Return (X, Y) of the center of cell containing provided text 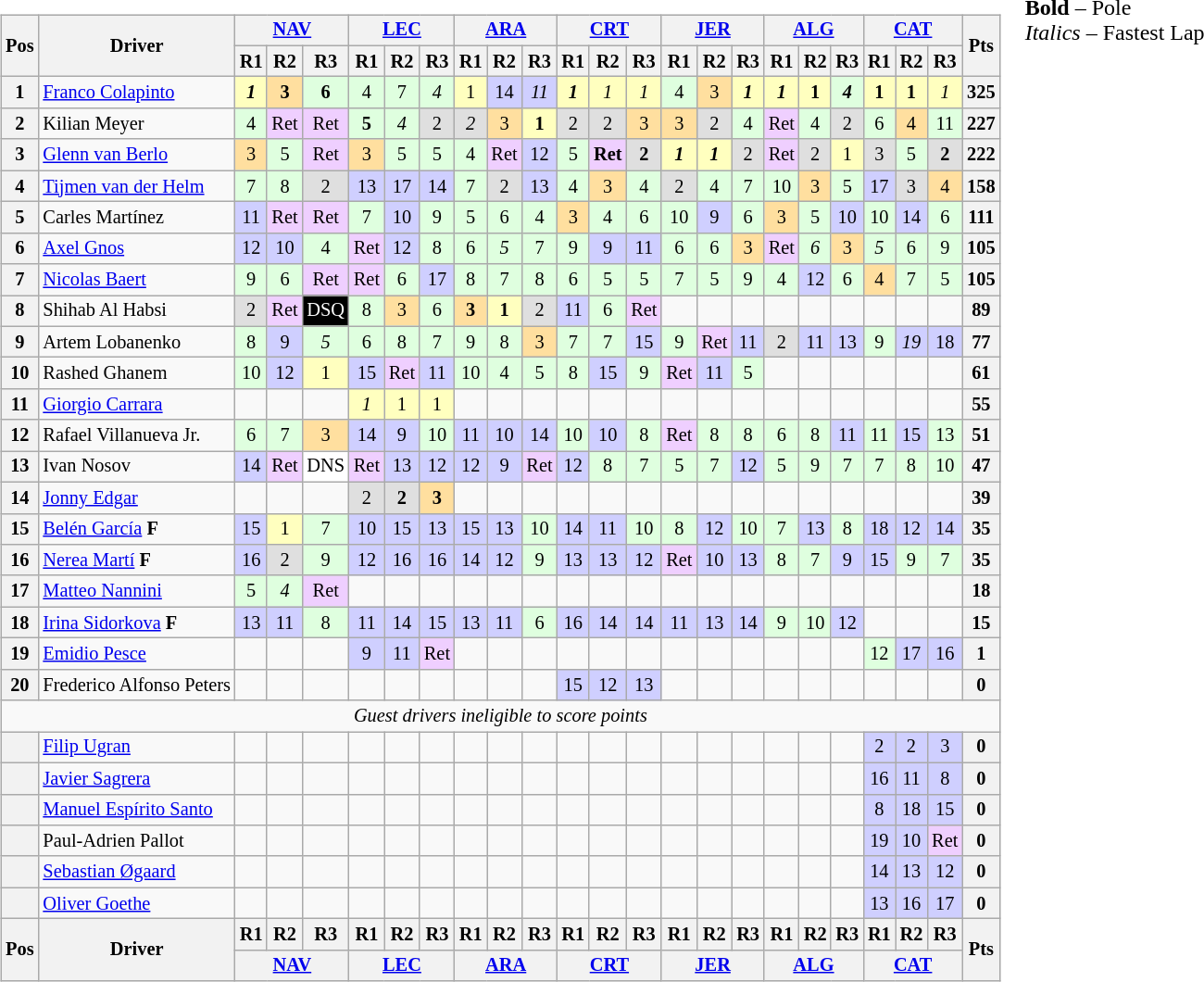
325 (981, 93)
Ivan Nosov (136, 467)
Manuel Espírito Santo (136, 810)
DSQ (325, 311)
158 (981, 186)
Filip Ugran (136, 748)
DNS (325, 467)
Kilian Meyer (136, 124)
Guest drivers ineligible to score points (500, 716)
Rashed Ghanem (136, 373)
Nerea Martí F (136, 560)
77 (981, 342)
20 (19, 685)
Tijmen van der Helm (136, 186)
Carles Martínez (136, 218)
47 (981, 467)
61 (981, 373)
Emidio Pesce (136, 654)
89 (981, 311)
222 (981, 155)
Axel Gnos (136, 248)
111 (981, 218)
Artem Lobanenko (136, 342)
Sebastian Øgaard (136, 872)
Nicolas Baert (136, 280)
55 (981, 405)
39 (981, 497)
Giorgio Carrara (136, 405)
Javier Sagrera (136, 778)
51 (981, 435)
Glenn van Berlo (136, 155)
Irina Sidorkova F (136, 623)
Rafael Villanueva Jr. (136, 435)
Matteo Nannini (136, 591)
Oliver Goethe (136, 903)
Belén García F (136, 529)
Frederico Alfonso Peters (136, 685)
Paul-Adrien Pallot (136, 841)
Franco Colapinto (136, 93)
Shihab Al Habsi (136, 311)
Jonny Edgar (136, 497)
227 (981, 124)
